Locate the cell with the specified text and output its [x, y] center coordinate. 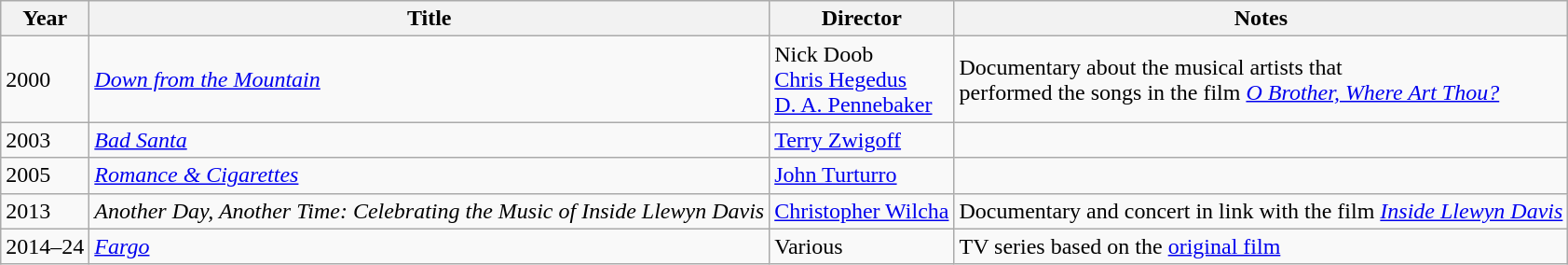
Various [862, 246]
2000 [45, 79]
Documentary about the musical artists thatperformed the songs in the film O Brother, Where Art Thou? [1261, 79]
Bad Santa [429, 140]
2014–24 [45, 246]
John Turturro [862, 175]
Title [429, 19]
Christopher Wilcha [862, 211]
Documentary and concert in link with the film Inside Llewyn Davis [1261, 211]
Down from the Mountain [429, 79]
Director [862, 19]
Nick DoobChris HegedusD. A. Pennebaker [862, 79]
2003 [45, 140]
Terry Zwigoff [862, 140]
Romance & Cigarettes [429, 175]
TV series based on the original film [1261, 246]
Another Day, Another Time: Celebrating the Music of Inside Llewyn Davis [429, 211]
Fargo [429, 246]
2005 [45, 175]
Year [45, 19]
Notes [1261, 19]
2013 [45, 211]
